Search for the cell housing the specified text and yield its (X, Y) center coordinate. 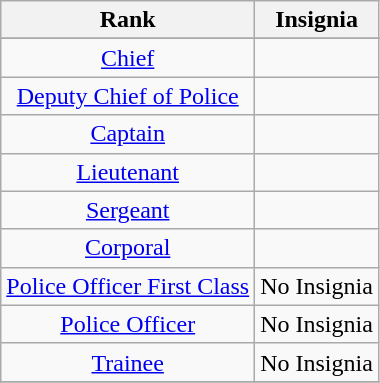
Police Officer First Class (128, 286)
Police Officer (128, 324)
Chief (128, 58)
Corporal (128, 248)
Sergeant (128, 210)
Captain (128, 134)
Trainee (128, 362)
Insignia (317, 20)
Lieutenant (128, 172)
Deputy Chief of Police (128, 96)
Rank (128, 20)
